Output the (X, Y) coordinate of the center of the cell containing the given text.  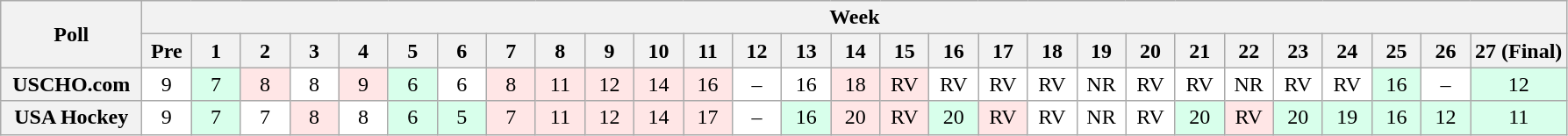
21 (1199, 51)
Pre (167, 51)
23 (1298, 51)
15 (905, 51)
3 (314, 51)
1 (216, 51)
26 (1445, 51)
25 (1396, 51)
22 (1249, 51)
24 (1347, 51)
USA Hockey (72, 118)
13 (806, 51)
27 (Final) (1519, 51)
Poll (72, 34)
Week (855, 18)
2 (265, 51)
4 (363, 51)
USCHO.com (72, 84)
10 (658, 51)
